Determine the [X, Y] coordinate at the center of the cell enclosing the given text.  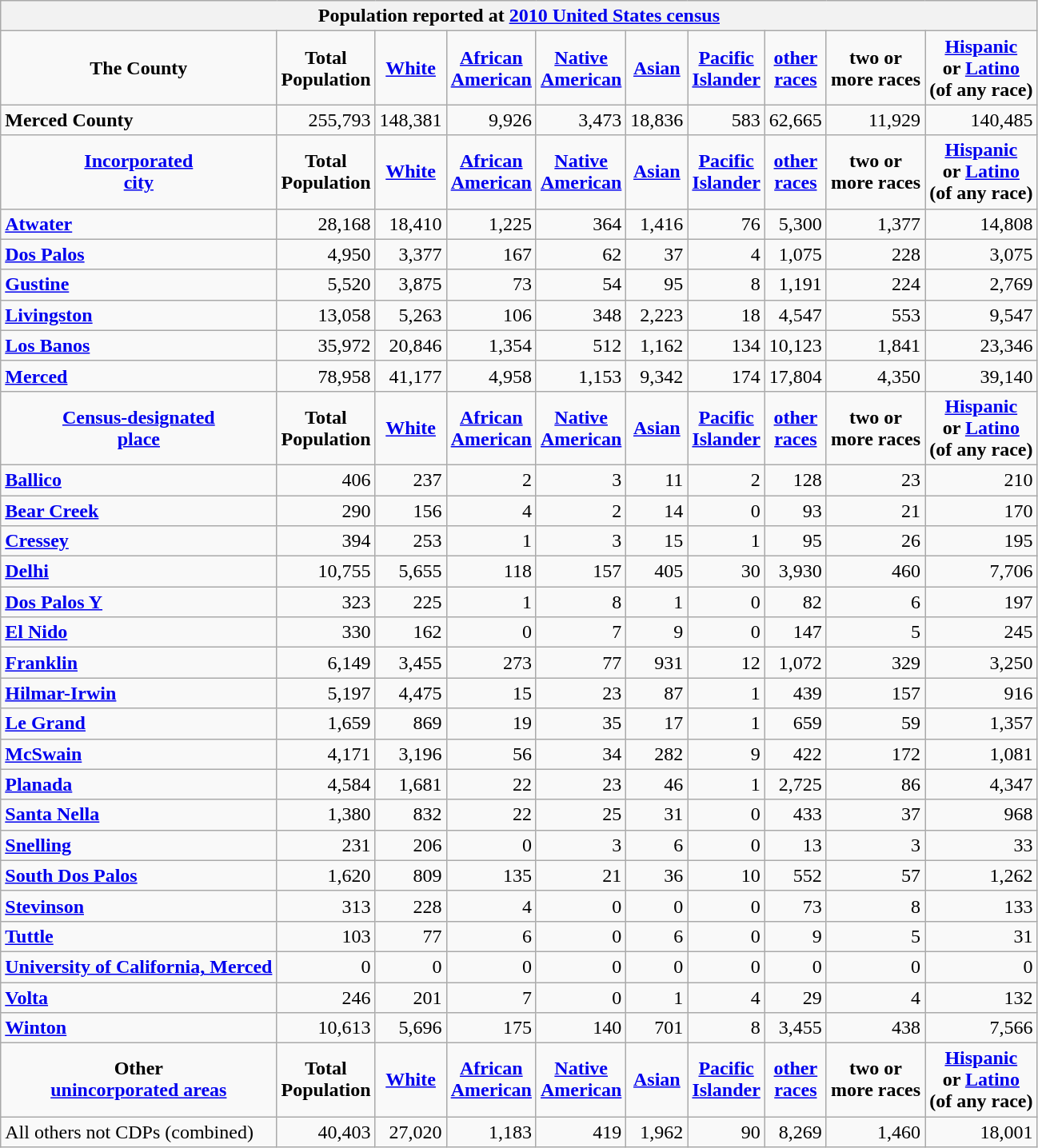
46 [657, 784]
5,696 [411, 1028]
McSwain [139, 754]
968 [981, 815]
419 [581, 1132]
54 [581, 285]
1,225 [491, 224]
Dos Palos [139, 254]
406 [326, 480]
93 [795, 511]
128 [795, 480]
583 [726, 120]
162 [411, 632]
175 [491, 1028]
Population reported at 2010 United States census [519, 16]
174 [726, 376]
27,020 [411, 1132]
29 [795, 997]
Livingston [139, 315]
30 [726, 572]
4,958 [491, 376]
Stevinson [139, 906]
Planada [139, 784]
57 [875, 875]
87 [657, 693]
140,485 [981, 120]
439 [795, 693]
39,140 [981, 376]
1,153 [581, 376]
26 [875, 541]
552 [795, 875]
135 [491, 875]
3,250 [981, 663]
156 [411, 511]
4,350 [875, 376]
1,962 [657, 1132]
2,725 [795, 784]
41,177 [411, 376]
195 [981, 541]
Santa Nella [139, 815]
All others not CDPs (combined) [139, 1132]
18 [726, 315]
134 [726, 345]
701 [657, 1028]
405 [657, 572]
313 [326, 906]
1,162 [657, 345]
Franklin [139, 663]
28,168 [326, 224]
10 [726, 875]
56 [491, 754]
9,342 [657, 376]
76 [726, 224]
1,460 [875, 1132]
231 [326, 845]
Atwater [139, 224]
Incorporatedcity [139, 172]
809 [411, 875]
1,072 [795, 663]
10,123 [795, 345]
140 [581, 1028]
10,755 [326, 572]
106 [491, 315]
Cressey [139, 541]
20,846 [411, 345]
3,075 [981, 254]
Los Banos [139, 345]
Merced County [139, 120]
2,223 [657, 315]
931 [657, 663]
659 [795, 723]
1,191 [795, 285]
4,950 [326, 254]
59 [875, 723]
4,347 [981, 784]
23,346 [981, 345]
3,196 [411, 754]
36 [657, 875]
3,875 [411, 285]
4,475 [411, 693]
3,930 [795, 572]
62,665 [795, 120]
South Dos Palos [139, 875]
210 [981, 480]
1,841 [875, 345]
Tuttle [139, 936]
8,269 [795, 1132]
438 [875, 1028]
14,808 [981, 224]
433 [795, 815]
1,380 [326, 815]
224 [875, 285]
Delhi [139, 572]
273 [491, 663]
Ballico [139, 480]
4,584 [326, 784]
255,793 [326, 120]
3,377 [411, 254]
1,081 [981, 754]
33 [981, 845]
11 [657, 480]
Winton [139, 1028]
4,171 [326, 754]
University of California, Merced [139, 967]
133 [981, 906]
7,566 [981, 1028]
5,197 [326, 693]
The County [139, 68]
348 [581, 315]
1,659 [326, 723]
Volta [139, 997]
6,149 [326, 663]
460 [875, 572]
869 [411, 723]
17 [657, 723]
225 [411, 602]
916 [981, 693]
Merced [139, 376]
9,926 [491, 120]
90 [726, 1132]
17,804 [795, 376]
148,381 [411, 120]
12 [726, 663]
62 [581, 254]
3,473 [581, 120]
13,058 [326, 315]
19 [491, 723]
1,354 [491, 345]
4,547 [795, 315]
40,403 [326, 1132]
1,075 [795, 254]
1,183 [491, 1132]
323 [326, 602]
132 [981, 997]
103 [326, 936]
253 [411, 541]
35,972 [326, 345]
82 [795, 602]
1,357 [981, 723]
553 [875, 315]
237 [411, 480]
18,001 [981, 1132]
86 [875, 784]
364 [581, 224]
394 [326, 541]
13 [795, 845]
5,655 [411, 572]
1,681 [411, 784]
118 [491, 572]
35 [581, 723]
25 [581, 815]
Bear Creek [139, 511]
El Nido [139, 632]
245 [981, 632]
Dos Palos Y [139, 602]
10,613 [326, 1028]
290 [326, 511]
14 [657, 511]
2,769 [981, 285]
11,929 [875, 120]
5,263 [411, 315]
5,300 [795, 224]
1,262 [981, 875]
282 [657, 754]
167 [491, 254]
7,706 [981, 572]
832 [411, 815]
329 [875, 663]
Hilmar-Irwin [139, 693]
172 [875, 754]
201 [411, 997]
1,620 [326, 875]
512 [581, 345]
Le Grand [139, 723]
5,520 [326, 285]
147 [795, 632]
9,547 [981, 315]
1,416 [657, 224]
246 [326, 997]
18,410 [411, 224]
Census-designatedplace [139, 428]
170 [981, 511]
422 [795, 754]
Snelling [139, 845]
Gustine [139, 285]
78,958 [326, 376]
206 [411, 845]
1,377 [875, 224]
330 [326, 632]
34 [581, 754]
18,836 [657, 120]
Otherunincorporated areas [139, 1080]
197 [981, 602]
